Search for the cell housing the specified text and yield its (X, Y) center coordinate. 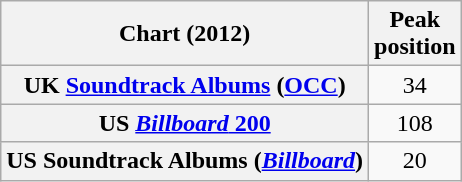
US Soundtrack Albums (Billboard) (185, 161)
UK Soundtrack Albums (OCC) (185, 85)
34 (415, 85)
20 (415, 161)
Peakposition (415, 34)
US Billboard 200 (185, 123)
Chart (2012) (185, 34)
108 (415, 123)
